Pinpoint the cell where the given text exists, returning its (x, y) midpoint coordinate. 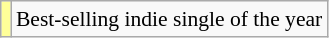
Best-selling indie single of the year (169, 19)
